Find where the given text appears and provide that cell's center as [X, Y] coordinate. 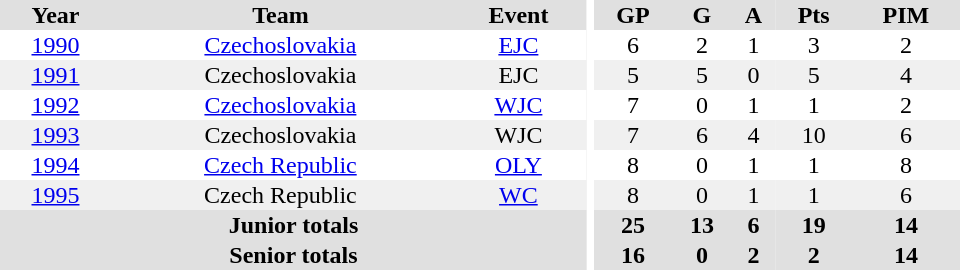
Event [518, 15]
G [702, 15]
Year [56, 15]
Junior totals [294, 225]
A [753, 15]
WC [518, 195]
1993 [56, 135]
1995 [56, 195]
1991 [56, 75]
3 [814, 45]
1992 [56, 105]
19 [814, 225]
Team [280, 15]
25 [632, 225]
1994 [56, 165]
PIM [906, 15]
GP [632, 15]
10 [814, 135]
1990 [56, 45]
Senior totals [294, 255]
Pts [814, 15]
16 [632, 255]
OLY [518, 165]
13 [702, 225]
